Output the (X, Y) coordinate of the center of the cell containing the given text.  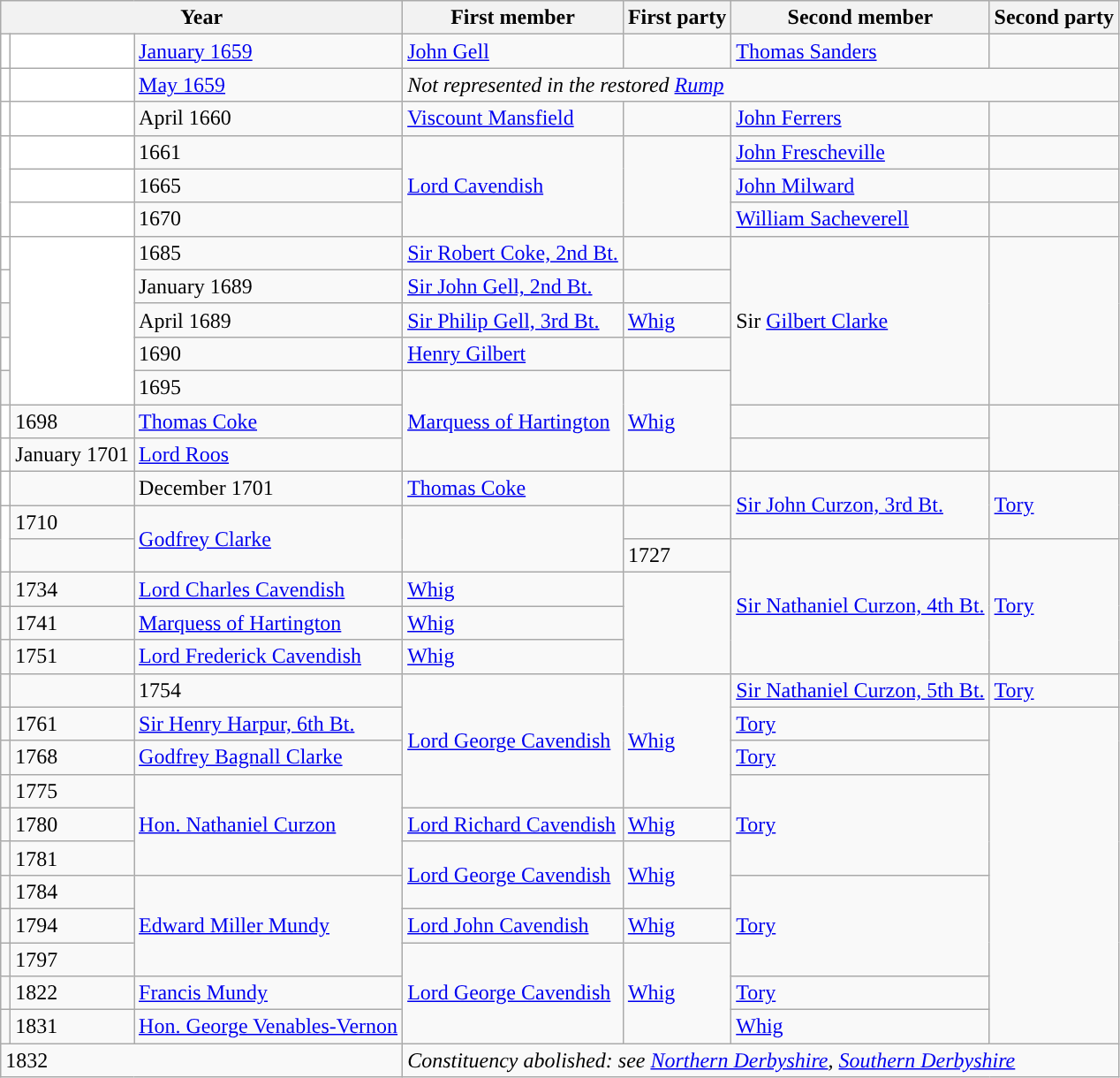
1698 (72, 421)
Lord Charles Cavendish (269, 589)
1775 (72, 791)
Lord Roos (269, 455)
1831 (72, 1027)
January 1701 (72, 455)
1797 (72, 959)
January 1659 (269, 51)
1690 (269, 353)
1685 (269, 253)
1751 (72, 657)
1768 (72, 757)
Sir Gilbert Clarke (860, 320)
Year (201, 18)
1761 (72, 724)
Godfrey Bagnall Clarke (269, 757)
1734 (72, 589)
1832 (201, 1060)
1822 (72, 993)
Sir John Curzon, 3rd Bt. (860, 505)
Sir John Gell, 2nd Bt. (513, 286)
December 1701 (269, 489)
Second member (860, 18)
Sir Philip Gell, 3rd Bt. (513, 320)
1661 (269, 152)
Hon. Nathaniel Curzon (269, 824)
John Ferrers (860, 118)
Not represented in the restored Rump (761, 85)
1794 (72, 925)
Viscount Mansfield (513, 118)
John Gell (513, 51)
Lord Richard Cavendish (513, 824)
Sir Nathaniel Curzon, 4th Bt. (860, 606)
Hon. George Venables-Vernon (269, 1027)
John Frescheville (860, 152)
January 1689 (269, 286)
Second party (1054, 18)
April 1689 (269, 320)
1695 (269, 387)
1754 (269, 690)
April 1660 (269, 118)
1741 (72, 623)
Sir Henry Harpur, 6th Bt. (269, 724)
Lord Cavendish (513, 186)
Constituency abolished: see Northern Derbyshire, Southern Derbyshire (761, 1060)
1727 (677, 556)
First member (513, 18)
John Milward (860, 186)
First party (677, 18)
Godfrey Clarke (269, 539)
Lord John Cavendish (513, 925)
Thomas Sanders (860, 51)
1780 (72, 824)
Edward Miller Mundy (269, 925)
Sir Robert Coke, 2nd Bt. (513, 253)
Lord Frederick Cavendish (269, 657)
1710 (72, 522)
William Sacheverell (860, 219)
1784 (72, 892)
1781 (72, 858)
May 1659 (269, 85)
1665 (269, 186)
Henry Gilbert (513, 353)
1670 (269, 219)
Sir Nathaniel Curzon, 5th Bt. (860, 690)
Francis Mundy (269, 993)
